Find where the given text appears and provide that cell's center as (x, y) coordinate. 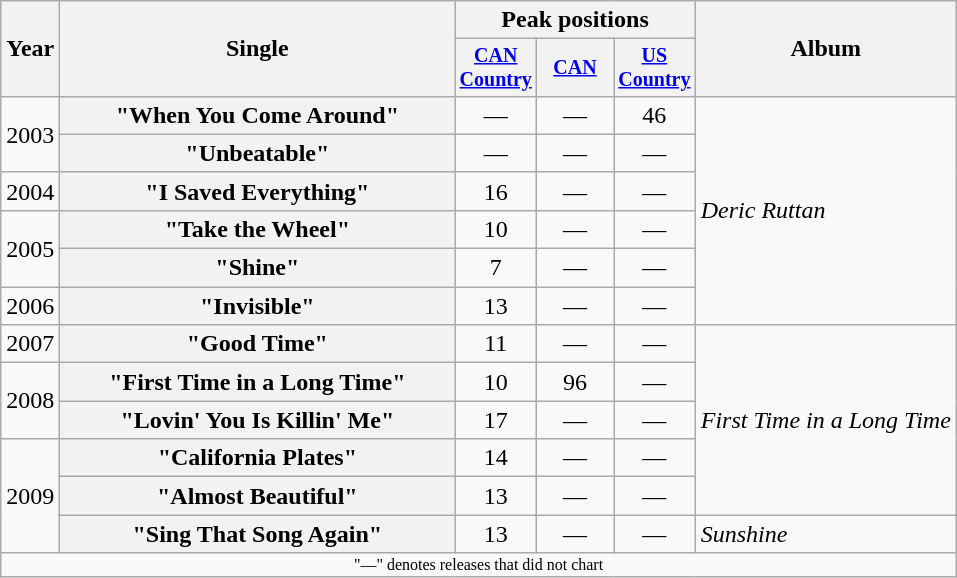
Deric Ruttan (826, 210)
"First Time in a Long Time" (258, 382)
2004 (30, 191)
Single (258, 49)
Sunshine (826, 534)
46 (655, 115)
Album (826, 49)
CAN Country (496, 68)
CAN (576, 68)
"When You Come Around" (258, 115)
US Country (655, 68)
"Lovin' You Is Killin' Me" (258, 420)
"California Plates" (258, 458)
2005 (30, 248)
14 (496, 458)
"Invisible" (258, 306)
"I Saved Everything" (258, 191)
"—" denotes releases that did not chart (479, 565)
2007 (30, 344)
2008 (30, 401)
16 (496, 191)
"Good Time" (258, 344)
"Shine" (258, 268)
"Take the Wheel" (258, 229)
"Unbeatable" (258, 153)
"Almost Beautiful" (258, 496)
17 (496, 420)
Peak positions (575, 20)
First Time in a Long Time (826, 420)
96 (576, 382)
2009 (30, 496)
"Sing That Song Again" (258, 534)
11 (496, 344)
2003 (30, 134)
2006 (30, 306)
7 (496, 268)
Year (30, 49)
